For the text-containing cell, return its midpoint in [x, y] coordinate format. 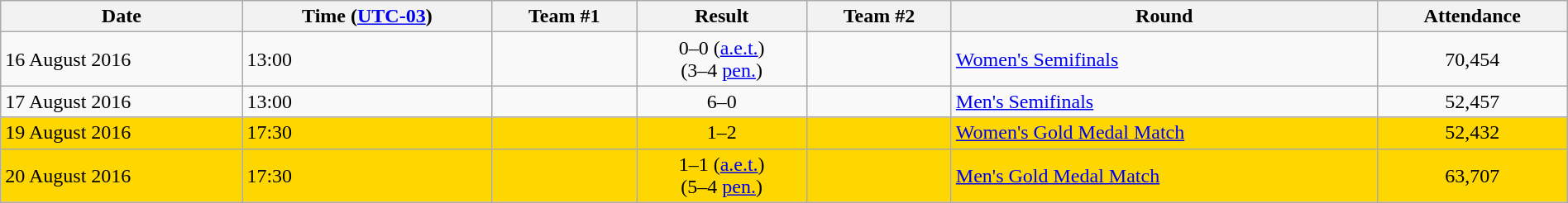
0–0 (a.e.t.)(3–4 pen.) [722, 59]
Result [722, 17]
20 August 2016 [122, 175]
19 August 2016 [122, 133]
Round [1164, 17]
Men's Gold Medal Match [1164, 175]
17 August 2016 [122, 101]
1–1 (a.e.t.)(5–4 pen.) [722, 175]
70,454 [1472, 59]
16 August 2016 [122, 59]
6–0 [722, 101]
Men's Semifinals [1164, 101]
Team #1 [564, 17]
Women's Semifinals [1164, 59]
Attendance [1472, 17]
63,707 [1472, 175]
Time (UTC-03) [367, 17]
52,432 [1472, 133]
Date [122, 17]
52,457 [1472, 101]
Team #2 [880, 17]
1–2 [722, 133]
Women's Gold Medal Match [1164, 133]
